From the cell containing the given text, extract its center point as [x, y] coordinate. 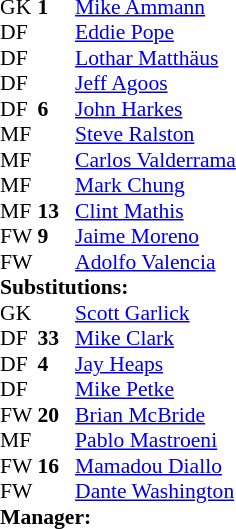
Lothar Matthäus [156, 58]
Mike Clark [156, 339]
33 [57, 339]
GK [19, 313]
Steve Ralston [156, 135]
Clint Mathis [156, 211]
Brian McBride [156, 415]
16 [57, 466]
13 [57, 211]
Carlos Valderrama [156, 160]
Substitutions: [118, 287]
Pablo Mastroeni [156, 441]
Adolfo Valencia [156, 262]
Mark Chung [156, 185]
Mamadou Diallo [156, 466]
4 [57, 364]
Jaime Moreno [156, 237]
Mike Petke [156, 389]
6 [57, 109]
Jeff Agoos [156, 83]
John Harkes [156, 109]
20 [57, 415]
Eddie Pope [156, 33]
9 [57, 237]
Jay Heaps [156, 364]
Dante Washington [156, 491]
Scott Garlick [156, 313]
